Identify which cell holds the provided text, then report its (X, Y) central coordinate. 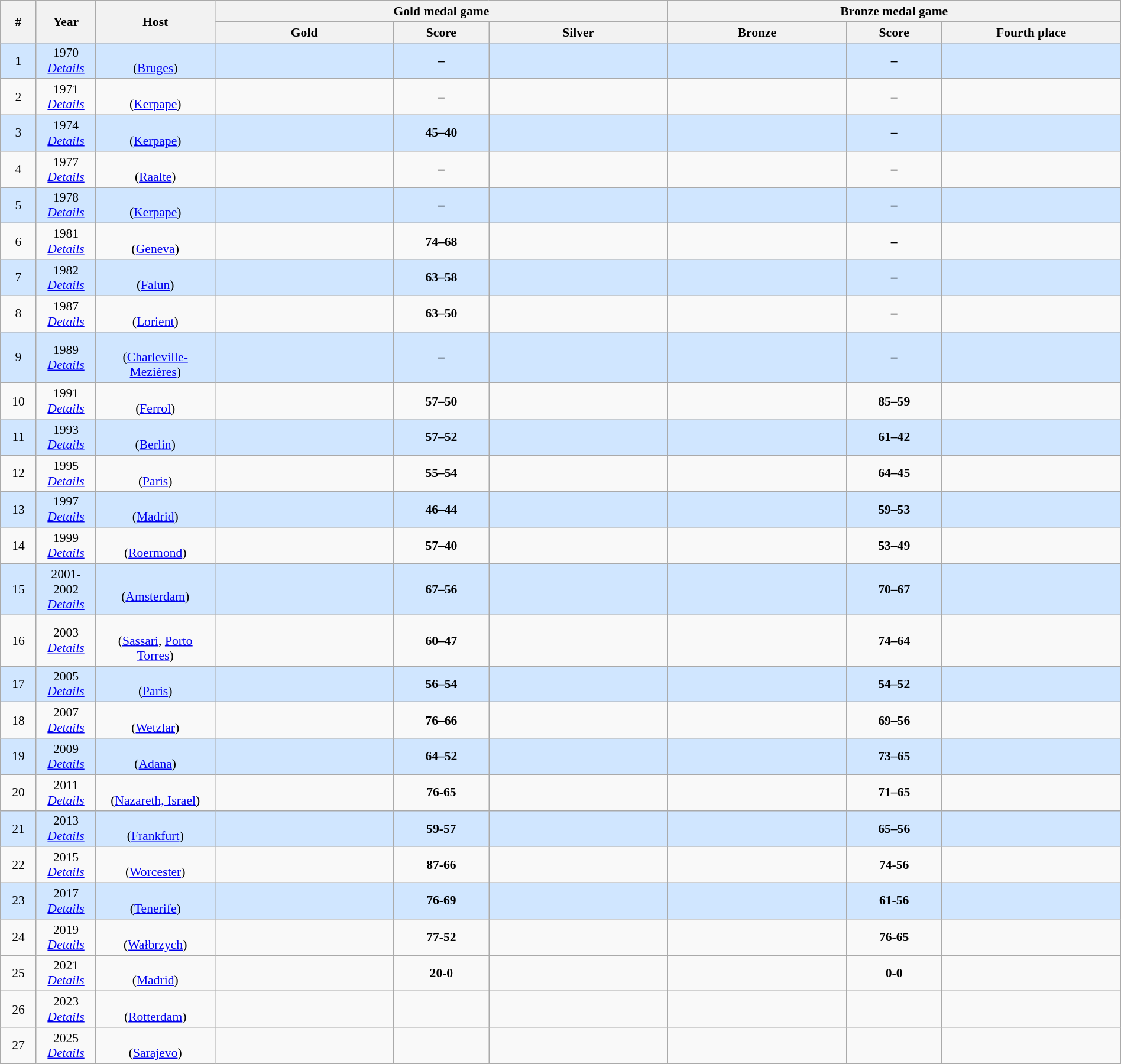
8 (18, 313)
2021 Details (66, 973)
23 (18, 901)
2013 Details (66, 829)
57–50 (441, 401)
1987 Details (66, 313)
1974 Details (66, 134)
5 (18, 206)
53–49 (894, 546)
77-52 (441, 938)
7 (18, 278)
(Bruges) (155, 60)
(Ferrol) (155, 401)
64–45 (894, 473)
65–56 (894, 829)
2015 Details (66, 865)
1997 Details (66, 510)
59-57 (441, 829)
11 (18, 437)
1982 Details (66, 278)
63–50 (441, 313)
55–54 (441, 473)
56–54 (441, 685)
85–59 (894, 401)
2001-2002 Details (66, 590)
20 (18, 792)
87-66 (441, 865)
0-0 (894, 973)
24 (18, 938)
2009 Details (66, 757)
9 (18, 357)
1977 Details (66, 169)
2011 Details (66, 792)
1993 Details (66, 437)
(Amsterdam) (155, 590)
(Lorient) (155, 313)
2 (18, 97)
73–65 (894, 757)
(Frankfurt) (155, 829)
(Berlin) (155, 437)
6 (18, 241)
2025 Details (66, 1045)
19 (18, 757)
61-56 (894, 901)
1999 Details (66, 546)
4 (18, 169)
59–53 (894, 510)
2007 Details (66, 720)
(Roermond) (155, 546)
74–64 (894, 641)
1991 Details (66, 401)
(Rotterdam) (155, 1010)
2005 Details (66, 685)
74–68 (441, 241)
# (18, 21)
69–56 (894, 720)
Gold medal game (441, 11)
45–40 (441, 134)
61–42 (894, 437)
10 (18, 401)
67–56 (441, 590)
1989 Details (66, 357)
27 (18, 1045)
54–52 (894, 685)
70–67 (894, 590)
2003 Details (66, 641)
17 (18, 685)
Year (66, 21)
(Raalte) (155, 169)
63–58 (441, 278)
Gold (304, 33)
76–66 (441, 720)
64–52 (441, 757)
(Adana) (155, 757)
3 (18, 134)
Bronze (757, 33)
14 (18, 546)
16 (18, 641)
21 (18, 829)
15 (18, 590)
2017 Details (66, 901)
1995 Details (66, 473)
(Wetzlar) (155, 720)
(Nazareth, Israel) (155, 792)
(Sassari, Porto Torres) (155, 641)
13 (18, 510)
(Geneva) (155, 241)
1 (18, 60)
74-56 (894, 865)
(Falun) (155, 278)
57–52 (441, 437)
(Wałbrzych) (155, 938)
22 (18, 865)
(Worcester) (155, 865)
(Tenerife) (155, 901)
76-69 (441, 901)
26 (18, 1010)
2023 Details (66, 1010)
(Sarajevo) (155, 1045)
2019 Details (66, 938)
25 (18, 973)
1978 Details (66, 206)
(Charleville-Mezières) (155, 357)
Host (155, 21)
1971 Details (66, 97)
18 (18, 720)
46–44 (441, 510)
57–40 (441, 546)
60–47 (441, 641)
20-0 (441, 973)
71–65 (894, 792)
12 (18, 473)
1981 Details (66, 241)
Silver (578, 33)
Bronze medal game (894, 11)
1970 Details (66, 60)
Fourth place (1031, 33)
